Return the [X, Y] coordinate for the center point of the cell that contains the specified text.  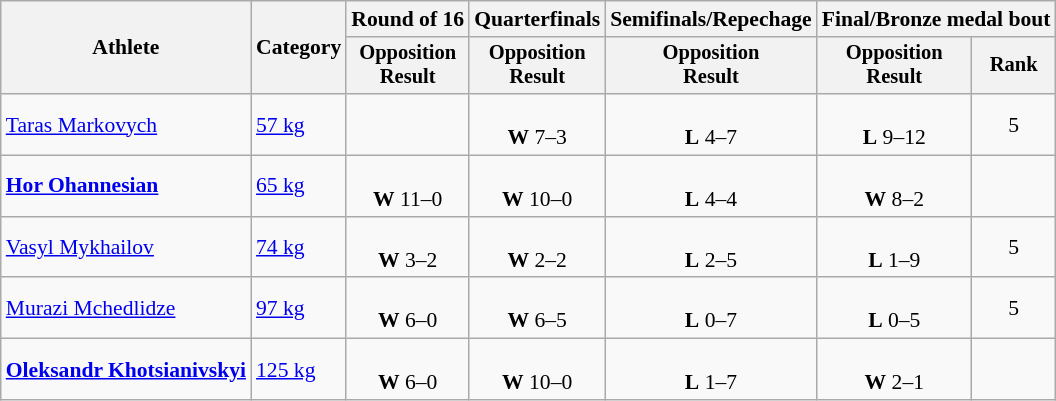
74 kg [298, 248]
L 9–12 [894, 124]
Murazi Mchedlidze [126, 308]
65 kg [298, 186]
W 8–2 [894, 186]
L 2–5 [711, 248]
Athlete [126, 48]
W 2–2 [537, 248]
Taras Markovych [126, 124]
L 4–4 [711, 186]
W 2–1 [894, 370]
Rank [1014, 66]
Round of 16 [408, 19]
L 0–5 [894, 308]
L 1–9 [894, 248]
Hor Ohannesian [126, 186]
57 kg [298, 124]
Vasyl Mykhailov [126, 248]
125 kg [298, 370]
W 11–0 [408, 186]
Oleksandr Khotsianivskyi [126, 370]
W 3–2 [408, 248]
L 1–7 [711, 370]
W 6–5 [537, 308]
Category [298, 48]
97 kg [298, 308]
Quarterfinals [537, 19]
L 4–7 [711, 124]
L 0–7 [711, 308]
Semifinals/Repechage [711, 19]
Final/Bronze medal bout [936, 19]
W 7–3 [537, 124]
